From the cell containing the given text, extract its center point as [X, Y] coordinate. 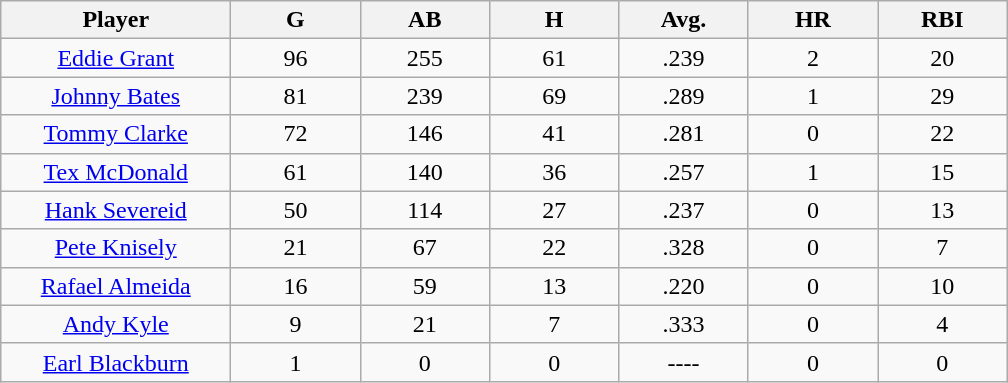
AB [424, 20]
36 [554, 172]
239 [424, 96]
81 [296, 96]
69 [554, 96]
72 [296, 134]
HR [812, 20]
Earl Blackburn [116, 362]
Johnny Bates [116, 96]
Tommy Clarke [116, 134]
.289 [684, 96]
RBI [942, 20]
Player [116, 20]
.333 [684, 324]
Pete Knisely [116, 248]
---- [684, 362]
20 [942, 58]
Rafael Almeida [116, 286]
G [296, 20]
140 [424, 172]
114 [424, 210]
27 [554, 210]
146 [424, 134]
59 [424, 286]
255 [424, 58]
.220 [684, 286]
Avg. [684, 20]
9 [296, 324]
2 [812, 58]
50 [296, 210]
Eddie Grant [116, 58]
15 [942, 172]
Tex McDonald [116, 172]
10 [942, 286]
.281 [684, 134]
41 [554, 134]
.237 [684, 210]
Andy Kyle [116, 324]
67 [424, 248]
96 [296, 58]
.257 [684, 172]
16 [296, 286]
H [554, 20]
29 [942, 96]
4 [942, 324]
.328 [684, 248]
.239 [684, 58]
Hank Severeid [116, 210]
